Return [x, y] of the center of cell containing provided text 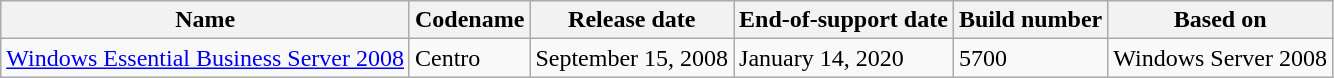
Windows Server 2008 [1220, 58]
January 14, 2020 [844, 58]
September 15, 2008 [632, 58]
5700 [1030, 58]
End-of-support date [844, 20]
Build number [1030, 20]
Codename [469, 20]
Based on [1220, 20]
Windows Essential Business Server 2008 [206, 58]
Centro [469, 58]
Name [206, 20]
Release date [632, 20]
